Extract the [x, y] coordinate from the center of the cell holding the provided text.  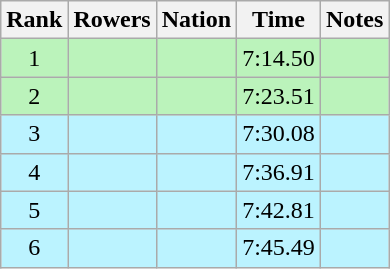
2 [34, 96]
3 [34, 134]
Rowers [112, 20]
Time [279, 20]
1 [34, 58]
Nation [196, 20]
7:45.49 [279, 248]
7:14.50 [279, 58]
7:30.08 [279, 134]
Rank [34, 20]
7:23.51 [279, 96]
Notes [354, 20]
4 [34, 172]
7:36.91 [279, 172]
5 [34, 210]
7:42.81 [279, 210]
6 [34, 248]
